From the cell containing the given text, extract its center point as (X, Y) coordinate. 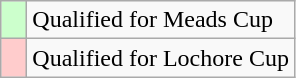
Qualified for Meads Cup (161, 20)
Qualified for Lochore Cup (161, 58)
